Provide the [x, y] coordinate of the cell's center where the given text is located.  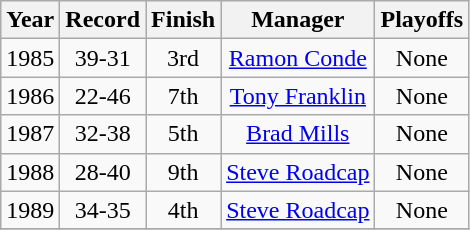
34-35 [103, 210]
1988 [30, 172]
1987 [30, 134]
4th [184, 210]
Record [103, 20]
1986 [30, 96]
7th [184, 96]
Playoffs [422, 20]
Tony Franklin [298, 96]
5th [184, 134]
1985 [30, 58]
1989 [30, 210]
32-38 [103, 134]
9th [184, 172]
Finish [184, 20]
Manager [298, 20]
Ramon Conde [298, 58]
39-31 [103, 58]
22-46 [103, 96]
3rd [184, 58]
Year [30, 20]
Brad Mills [298, 134]
28-40 [103, 172]
